Locate the cell with the specified text and output its (X, Y) center coordinate. 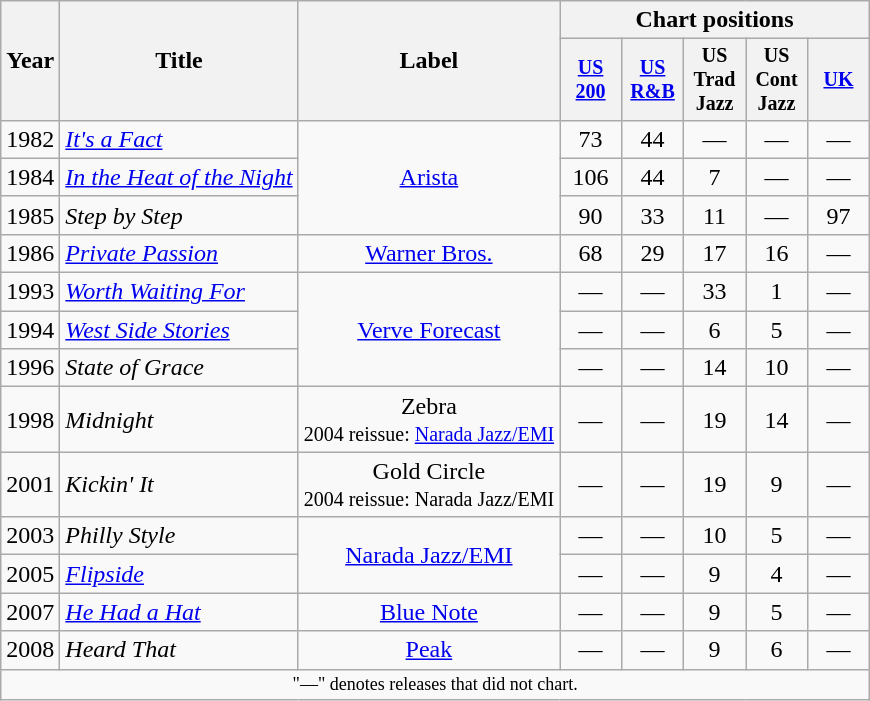
2008 (30, 650)
97 (838, 215)
Worth Waiting For (179, 292)
Warner Bros. (428, 253)
USR&B (653, 80)
1 (777, 292)
Kickin' It (179, 484)
Gold Circle 2004 reissue: Narada Jazz/EMI (428, 484)
7 (715, 177)
"—" denotes releases that did not chart. (436, 684)
Peak (428, 650)
Blue Note (428, 612)
1996 (30, 368)
17 (715, 253)
1993 (30, 292)
1982 (30, 139)
In the Heat of the Night (179, 177)
68 (591, 253)
1984 (30, 177)
He Had a Hat (179, 612)
2007 (30, 612)
1986 (30, 253)
2001 (30, 484)
Year (30, 61)
2003 (30, 536)
1994 (30, 330)
Chart positions (715, 20)
4 (777, 574)
29 (653, 253)
11 (715, 215)
Label (428, 61)
2005 (30, 574)
Title (179, 61)
90 (591, 215)
West Side Stories (179, 330)
Arista (428, 177)
Flipside (179, 574)
Step by Step (179, 215)
16 (777, 253)
UK (838, 80)
Narada Jazz/EMI (428, 555)
State of Grace (179, 368)
Philly Style (179, 536)
Zebra 2004 reissue: Narada Jazz/EMI (428, 420)
Private Passion (179, 253)
USContJazz (777, 80)
Midnight (179, 420)
73 (591, 139)
1985 (30, 215)
It's a Fact (179, 139)
106 (591, 177)
1998 (30, 420)
Heard That (179, 650)
Verve Forecast (428, 330)
US200 (591, 80)
USTradJazz (715, 80)
